Extract the (X, Y) coordinate from the center of the cell holding the provided text.  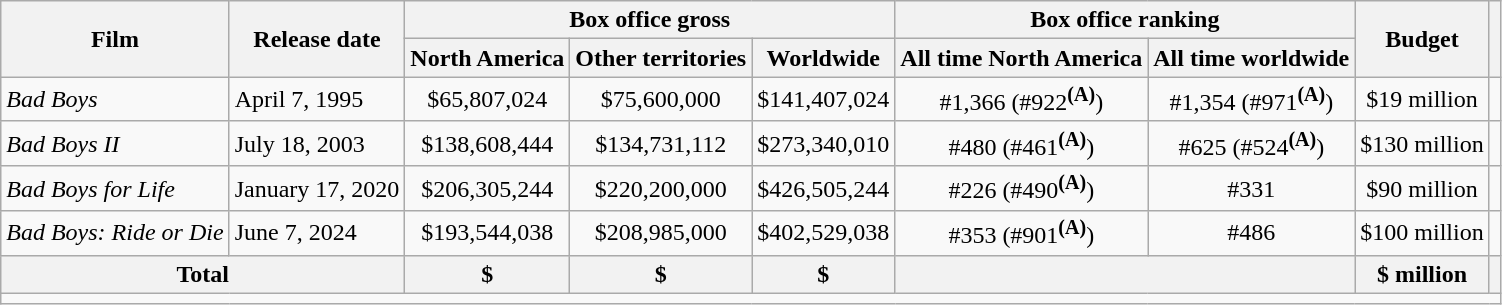
July 18, 2003 (317, 144)
#625 (#524(A)) (1252, 144)
$220,200,000 (661, 188)
$75,600,000 (661, 100)
$65,807,024 (488, 100)
#226 (#490(A)) (1022, 188)
#1,366 (#922(A)) (1022, 100)
Box office gross (650, 20)
$19 million (1422, 100)
January 17, 2020 (317, 188)
Box office ranking (1125, 20)
Bad Boys: Ride or Die (115, 234)
April 7, 1995 (317, 100)
Release date (317, 39)
$402,529,038 (824, 234)
$130 million (1422, 144)
Total (203, 274)
$206,305,244 (488, 188)
Worldwide (824, 58)
$426,505,244 (824, 188)
All time worldwide (1252, 58)
Bad Boys II (115, 144)
#1,354 (#971(A)) (1252, 100)
Film (115, 39)
$208,985,000 (661, 234)
#331 (1252, 188)
#486 (1252, 234)
June 7, 2024 (317, 234)
#353 (#901(A)) (1022, 234)
Other territories (661, 58)
Bad Boys for Life (115, 188)
$193,544,038 (488, 234)
All time North America (1022, 58)
Budget (1422, 39)
$90 million (1422, 188)
$141,407,024 (824, 100)
Bad Boys (115, 100)
$134,731,112 (661, 144)
$138,608,444 (488, 144)
$273,340,010 (824, 144)
North America (488, 58)
#480 (#461(A)) (1022, 144)
$100 million (1422, 234)
$ million (1422, 274)
